Find where the given text appears and provide that cell's center as (X, Y) coordinate. 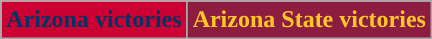
Arizona victories (94, 20)
Arizona State victories (309, 20)
